Pinpoint the cell where the given text exists, returning its (X, Y) midpoint coordinate. 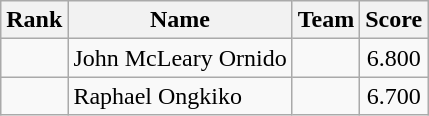
John McLeary Ornido (180, 58)
Name (180, 20)
Rank (34, 20)
6.800 (394, 58)
Team (326, 20)
Score (394, 20)
Raphael Ongkiko (180, 96)
6.700 (394, 96)
